Detect which cell encompasses the target text, then output its [x, y] center coordinate. 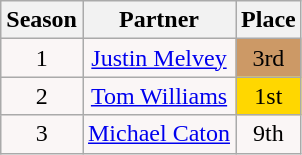
1 [42, 58]
1st [269, 96]
Tom Williams [158, 96]
Justin Melvey [158, 58]
9th [269, 134]
3rd [269, 58]
2 [42, 96]
Place [269, 20]
Partner [158, 20]
Season [42, 20]
3 [42, 134]
Michael Caton [158, 134]
